Determine the (X, Y) coordinate at the center of the cell enclosing the given text.  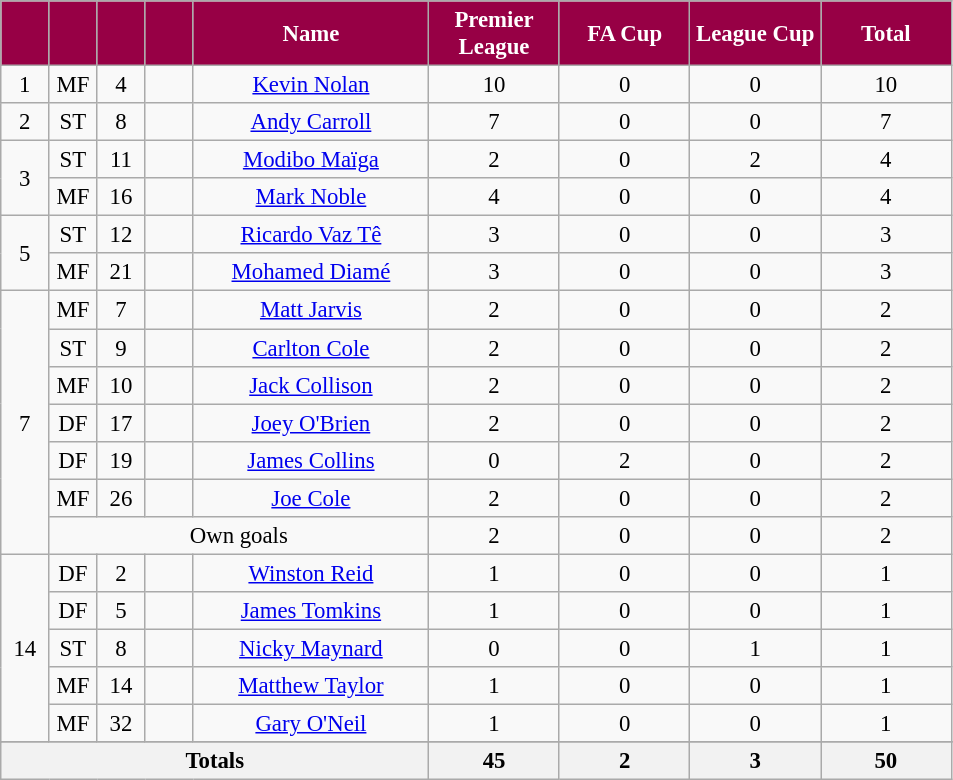
17 (121, 423)
Own goals (239, 536)
11 (121, 160)
Jack Collison (311, 385)
Kevin Nolan (311, 85)
Matthew Taylor (311, 686)
Mark Noble (311, 197)
Total (886, 34)
19 (121, 460)
45 (494, 761)
Carlton Cole (311, 348)
Andy Carroll (311, 122)
Totals (215, 761)
Nicky Maynard (311, 648)
26 (121, 498)
50 (886, 761)
32 (121, 724)
FA Cup (624, 34)
9 (121, 348)
Matt Jarvis (311, 310)
James Tomkins (311, 611)
Winston Reid (311, 573)
Gary O'Neil (311, 724)
Premier League (494, 34)
12 (121, 235)
16 (121, 197)
Mohamed Diamé (311, 273)
Name (311, 34)
Joe Cole (311, 498)
League Cup (756, 34)
Joey O'Brien (311, 423)
Ricardo Vaz Tê (311, 235)
Modibo Maïga (311, 160)
James Collins (311, 460)
21 (121, 273)
